Identify which cell holds the provided text, then report its (x, y) central coordinate. 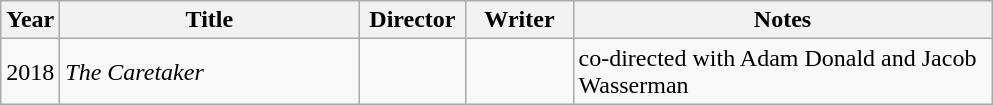
2018 (30, 72)
Writer (520, 20)
Notes (782, 20)
Title (210, 20)
Director (412, 20)
Year (30, 20)
co-directed with Adam Donald and Jacob Wasserman (782, 72)
The Caretaker (210, 72)
